Capture the cell that displays the provided text and extract its [x, y] central coordinate. 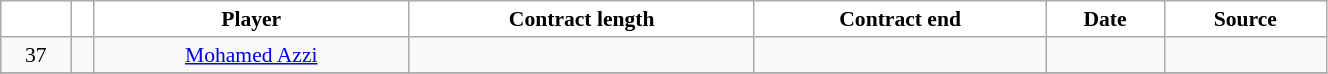
Contract length [582, 19]
Date [1105, 19]
Player [251, 19]
37 [36, 55]
Contract end [900, 19]
Source [1245, 19]
Mohamed Azzi [251, 55]
